Output the (X, Y) coordinate of the center of the cell containing the given text.  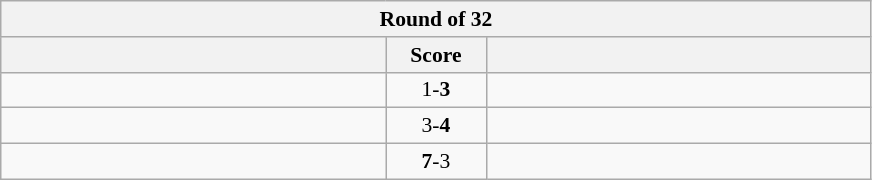
1-3 (436, 90)
Round of 32 (436, 19)
3-4 (436, 126)
Score (436, 55)
7-3 (436, 162)
